Locate the cell with the specified text and output its [x, y] center coordinate. 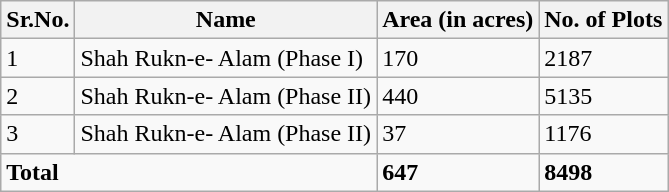
Sr.No. [38, 20]
3 [38, 134]
1176 [604, 134]
Shah Rukn-e- Alam (Phase I) [226, 58]
Name [226, 20]
647 [458, 172]
440 [458, 96]
8498 [604, 172]
2187 [604, 58]
37 [458, 134]
1 [38, 58]
170 [458, 58]
No. of Plots [604, 20]
2 [38, 96]
Area (in acres) [458, 20]
5135 [604, 96]
Total [189, 172]
